For the text-containing cell, return its midpoint in (x, y) coordinate format. 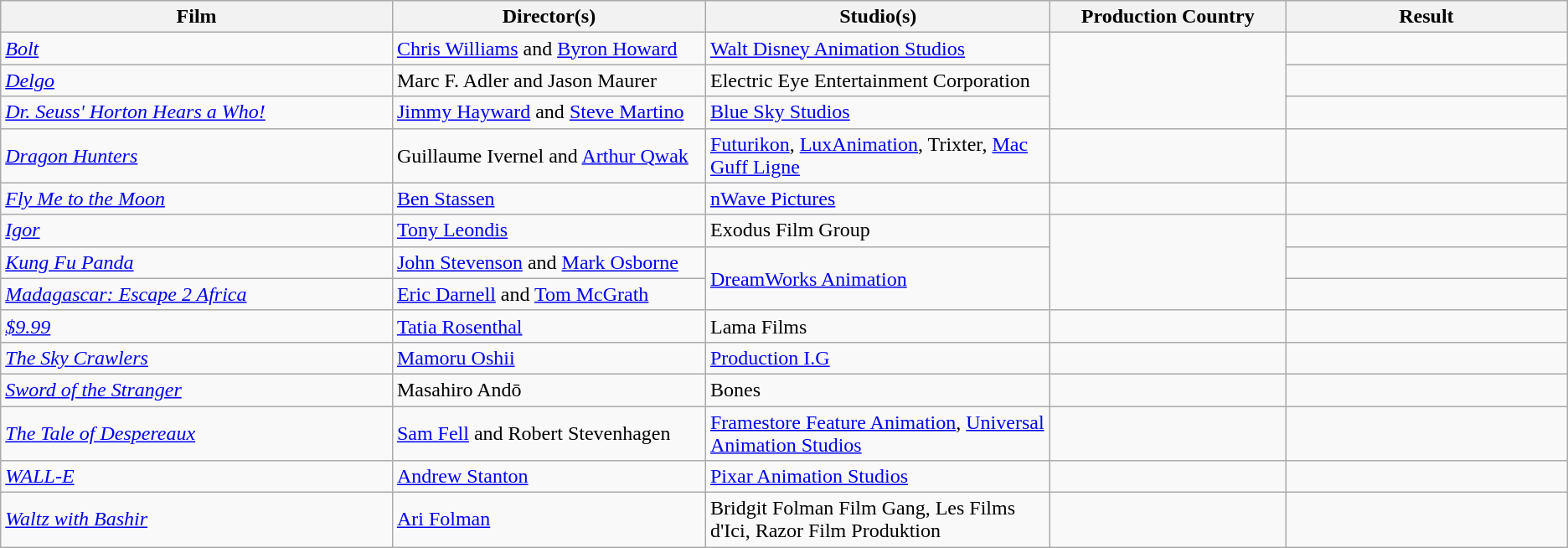
Masahiro Andō (549, 390)
Fly Me to the Moon (197, 199)
Bolt (197, 49)
Bones (878, 390)
Jimmy Hayward and Steve Martino (549, 112)
Pixar Animation Studios (878, 477)
Tony Leondis (549, 230)
Dr. Seuss' Horton Hears a Who! (197, 112)
Eric Darnell and Tom McGrath (549, 294)
Bridgit Folman Film Gang, Les Films d'Ici, Razor Film Produktion (878, 520)
Lama Films (878, 326)
Result (1427, 17)
Madagascar: Escape 2 Africa (197, 294)
Waltz with Bashir (197, 520)
Film (197, 17)
The Tale of Despereaux (197, 432)
Guillaume Ivernel and Arthur Qwak (549, 156)
WALL-E (197, 477)
The Sky Crawlers (197, 358)
nWave Pictures (878, 199)
Sam Fell and Robert Stevenhagen (549, 432)
Production I.G (878, 358)
Chris Williams and Byron Howard (549, 49)
Director(s) (549, 17)
Ben Stassen (549, 199)
Dragon Hunters (197, 156)
Mamoru Oshii (549, 358)
Igor (197, 230)
Electric Eye Entertainment Corporation (878, 80)
Marc F. Adler and Jason Maurer (549, 80)
Studio(s) (878, 17)
$9.99 (197, 326)
Blue Sky Studios (878, 112)
Production Country (1168, 17)
Exodus Film Group (878, 230)
Sword of the Stranger (197, 390)
Walt Disney Animation Studios (878, 49)
Ari Folman (549, 520)
Kung Fu Panda (197, 262)
Delgo (197, 80)
Futurikon, LuxAnimation, Trixter, Mac Guff Ligne (878, 156)
Tatia Rosenthal (549, 326)
Framestore Feature Animation, Universal Animation Studios (878, 432)
John Stevenson and Mark Osborne (549, 262)
DreamWorks Animation (878, 278)
Andrew Stanton (549, 477)
